Capture the cell that displays the provided text and extract its (X, Y) central coordinate. 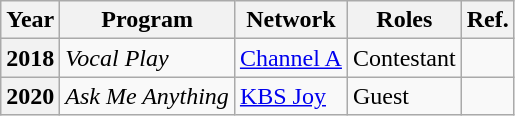
Program (148, 20)
2018 (30, 58)
Roles (404, 20)
KBS Joy (290, 96)
2020 (30, 96)
Ask Me Anything (148, 96)
Channel A (290, 58)
Guest (404, 96)
Ref. (488, 20)
Vocal Play (148, 58)
Network (290, 20)
Contestant (404, 58)
Year (30, 20)
